Identify which cell holds the provided text, then report its [X, Y] central coordinate. 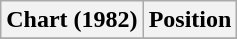
Position [190, 20]
Chart (1982) [72, 20]
